Pinpoint the cell where the given text exists, returning its [X, Y] midpoint coordinate. 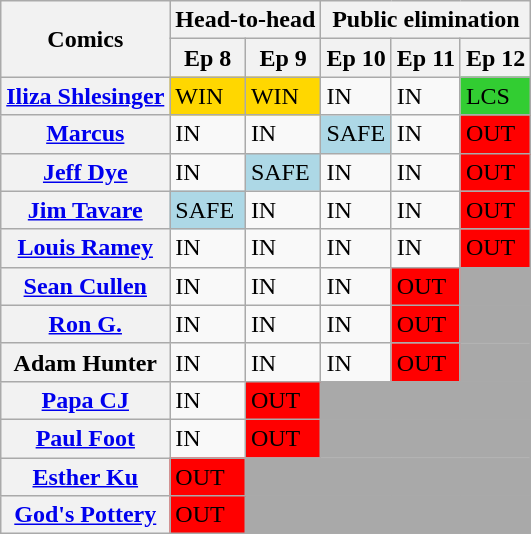
Ron G. [86, 324]
Jeff Dye [86, 172]
Head-to-head [246, 20]
Louis Ramey [86, 248]
Paul Foot [86, 438]
Sean Cullen [86, 286]
Marcus [86, 134]
Iliza Shlesinger [86, 96]
LCS [495, 96]
Papa CJ [86, 400]
Ep 10 [356, 58]
Esther Ku [86, 477]
Ep 9 [283, 58]
Public elimination [426, 20]
Ep 12 [495, 58]
Jim Tavare [86, 210]
God's Pottery [86, 515]
Ep 11 [426, 58]
Adam Hunter [86, 362]
Comics [86, 39]
Ep 8 [208, 58]
